For the text-containing cell, return its midpoint in [x, y] coordinate format. 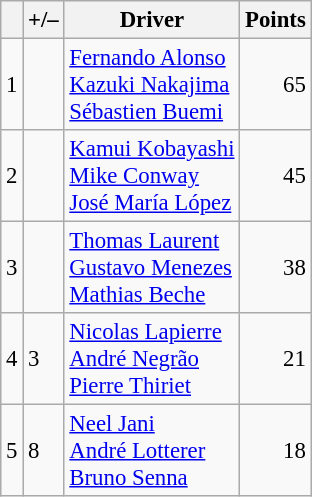
Points [276, 20]
8 [44, 451]
45 [276, 176]
Fernando Alonso Kazuki Nakajima Sébastien Buemi [152, 85]
+/– [44, 20]
65 [276, 85]
2 [12, 176]
1 [12, 85]
18 [276, 451]
4 [12, 359]
21 [276, 359]
Kamui Kobayashi Mike Conway José María López [152, 176]
Nicolas Lapierre André Negrão Pierre Thiriet [152, 359]
5 [12, 451]
38 [276, 268]
Thomas Laurent Gustavo Menezes Mathias Beche [152, 268]
Neel Jani André Lotterer Bruno Senna [152, 451]
Driver [152, 20]
